From the cell containing the given text, extract its center point as (x, y) coordinate. 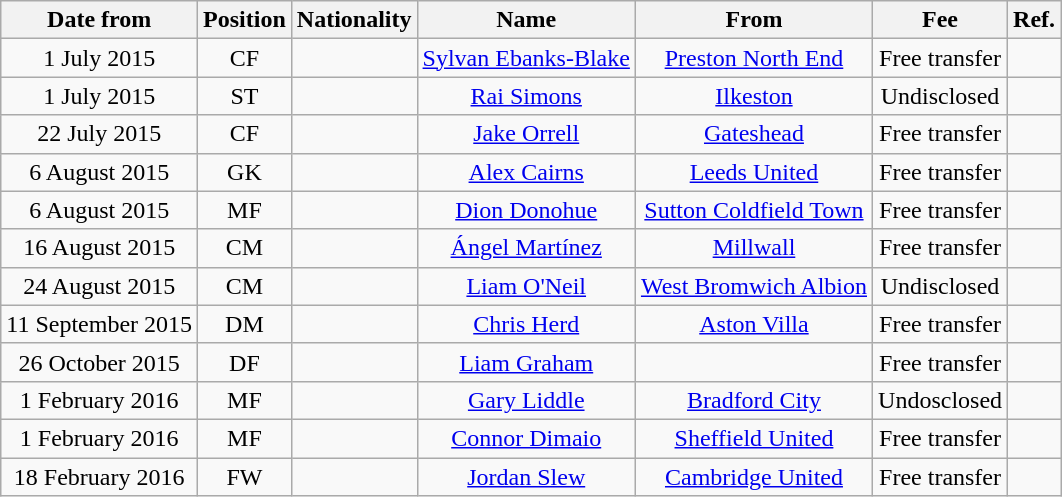
22 July 2015 (100, 134)
16 August 2015 (100, 248)
Jake Orrell (526, 134)
Dion Donohue (526, 210)
Leeds United (754, 172)
Preston North End (754, 58)
Sutton Coldfield Town (754, 210)
ST (245, 96)
Chris Herd (526, 324)
Millwall (754, 248)
Sylvan Ebanks-Blake (526, 58)
DM (245, 324)
From (754, 20)
Alex Cairns (526, 172)
FW (245, 477)
Ref. (1034, 20)
18 February 2016 (100, 477)
Undosclosed (940, 400)
26 October 2015 (100, 362)
Gateshead (754, 134)
Ángel Martínez (526, 248)
Fee (940, 20)
11 September 2015 (100, 324)
Name (526, 20)
Liam Graham (526, 362)
GK (245, 172)
Cambridge United (754, 477)
Bradford City (754, 400)
DF (245, 362)
West Bromwich Albion (754, 286)
Date from (100, 20)
Liam O'Neil (526, 286)
Connor Dimaio (526, 438)
Ilkeston (754, 96)
Sheffield United (754, 438)
Nationality (354, 20)
Aston Villa (754, 324)
Jordan Slew (526, 477)
Gary Liddle (526, 400)
Rai Simons (526, 96)
Position (245, 20)
24 August 2015 (100, 286)
